Provide the (X, Y) coordinate of the cell's center where the given text is located.  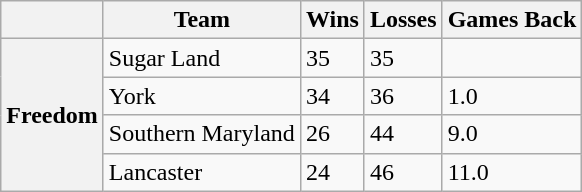
11.0 (512, 172)
46 (403, 172)
Lancaster (202, 172)
34 (332, 96)
1.0 (512, 96)
Team (202, 20)
24 (332, 172)
Sugar Land (202, 58)
Losses (403, 20)
9.0 (512, 134)
Wins (332, 20)
36 (403, 96)
York (202, 96)
26 (332, 134)
44 (403, 134)
Southern Maryland (202, 134)
Games Back (512, 20)
Freedom (52, 115)
